For the text-containing cell, return its midpoint in [x, y] coordinate format. 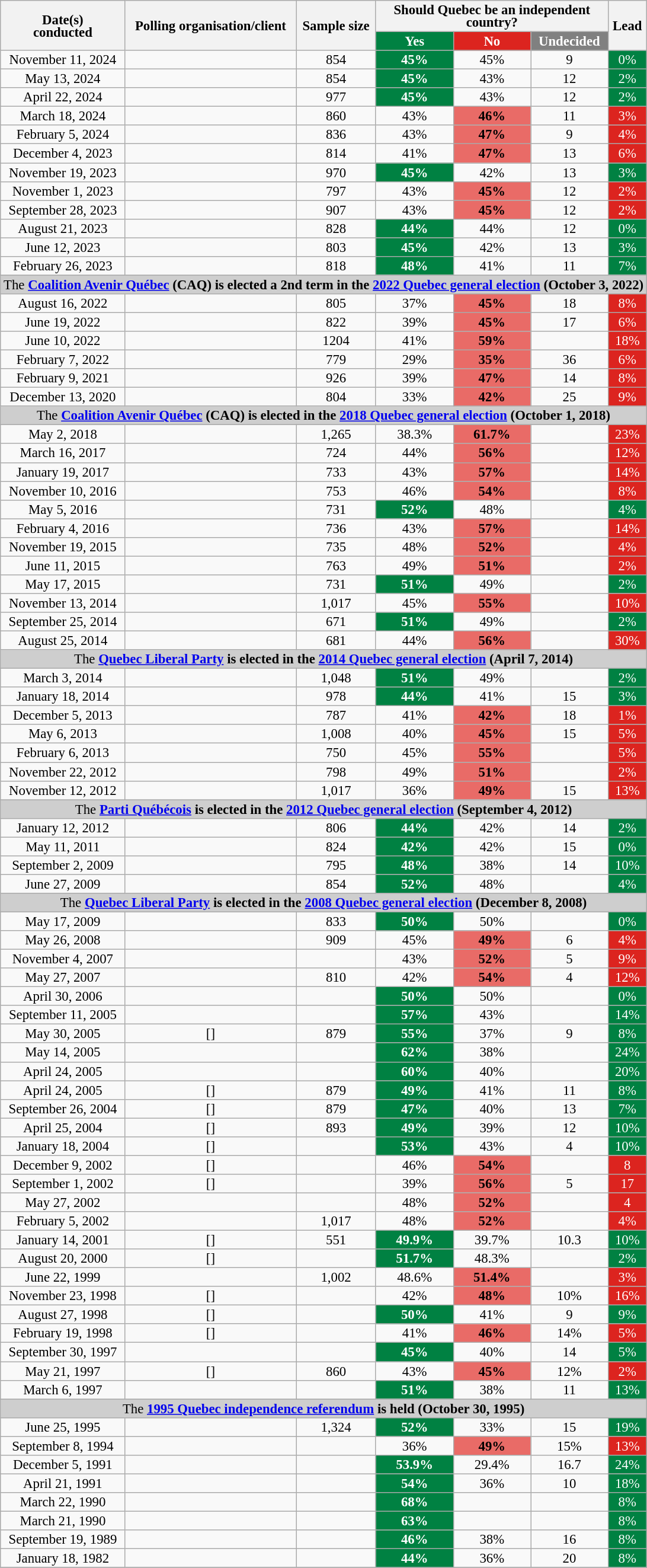
59% [492, 341]
February 5, 2002 [63, 1221]
January 14, 2001 [63, 1240]
62% [415, 1053]
681 [337, 641]
51.4% [492, 1278]
63% [415, 1521]
November 22, 2012 [63, 772]
68% [415, 1502]
March 18, 2024 [63, 116]
25 [570, 397]
1,324 [337, 1427]
60% [415, 1071]
16% [627, 1296]
June 27, 2009 [63, 884]
The 1995 Quebec independence referendum is held (October 30, 1995) [323, 1409]
December 5, 2013 [63, 716]
724 [337, 454]
January 18, 2014 [63, 697]
16.7 [570, 1465]
6 [570, 940]
20% [627, 1071]
September 19, 1989 [63, 1540]
September 11, 2005 [63, 1015]
Undecided [570, 41]
August 21, 2023 [63, 228]
September 1, 2002 [63, 1184]
806 [337, 828]
January 12, 2012 [63, 828]
907 [337, 210]
June 22, 1999 [63, 1278]
June 25, 1995 [63, 1427]
No [492, 41]
February 6, 2013 [63, 753]
August 20, 2000 [63, 1259]
September 25, 2014 [63, 622]
April 22, 2024 [63, 97]
November 23, 1998 [63, 1296]
16 [570, 1540]
May 6, 2013 [63, 734]
May 27, 2002 [63, 1202]
Should Quebec be an independent country? [492, 17]
753 [337, 491]
September 26, 2004 [63, 1109]
803 [337, 247]
The Coalition Avenir Québec (CAQ) is elected a 2nd term in the 2022 Quebec general election (October 3, 2022) [323, 285]
1,265 [337, 435]
December 4, 2023 [63, 154]
15% [570, 1446]
53% [415, 1147]
Yes [415, 41]
May 5, 2016 [63, 509]
551 [337, 1240]
671 [337, 622]
1,002 [337, 1278]
May 2, 2018 [63, 435]
May 26, 2008 [63, 940]
November 19, 2023 [63, 173]
February 4, 2016 [63, 528]
1,048 [337, 678]
763 [337, 566]
January 18, 1982 [63, 1559]
August 16, 2022 [63, 304]
824 [337, 847]
February 9, 2021 [63, 378]
September 28, 2023 [63, 210]
822 [337, 322]
May 17, 2015 [63, 585]
797 [337, 191]
June 11, 2015 [63, 566]
The Parti Québécois is elected in the 2012 Quebec general election (September 4, 2012) [323, 809]
828 [337, 228]
April 25, 2004 [63, 1128]
35% [492, 360]
May 14, 2005 [63, 1053]
909 [337, 940]
804 [337, 397]
June 10, 2022 [63, 341]
May 27, 2007 [63, 978]
926 [337, 378]
February 26, 2023 [63, 266]
38.3% [415, 435]
March 6, 1997 [63, 1390]
The Quebec Liberal Party is elected in the 2008 Quebec general election (December 8, 2008) [323, 903]
818 [337, 266]
810 [337, 978]
48.3% [492, 1259]
May 21, 1997 [63, 1371]
805 [337, 304]
September 2, 2009 [63, 866]
November 13, 2014 [63, 603]
49.9% [415, 1240]
May 13, 2024 [63, 79]
30% [627, 641]
1% [627, 716]
June 12, 2023 [63, 247]
November 11, 2024 [63, 60]
December 5, 1991 [63, 1465]
787 [337, 716]
750 [337, 753]
61.7% [492, 435]
893 [337, 1128]
December 9, 2002 [63, 1165]
977 [337, 97]
798 [337, 772]
19% [627, 1427]
36 [570, 360]
November 19, 2015 [63, 547]
January 18, 2004 [63, 1147]
August 25, 2014 [63, 641]
Polling organisation/client [211, 25]
March 3, 2014 [63, 678]
November 10, 2016 [63, 491]
The Coalition Avenir Québec (CAQ) is elected in the 2018 Quebec general election (October 1, 2018) [323, 416]
March 21, 1990 [63, 1521]
779 [337, 360]
December 13, 2020 [63, 397]
10 [570, 1483]
May 17, 2009 [63, 921]
May 30, 2005 [63, 1034]
48.6% [415, 1278]
Lead [627, 25]
836 [337, 135]
March 22, 1990 [63, 1502]
795 [337, 866]
November 12, 2012 [63, 790]
February 5, 2024 [63, 135]
970 [337, 173]
August 27, 1998 [63, 1315]
September 8, 1994 [63, 1446]
March 16, 2017 [63, 454]
Sample size [337, 25]
1,008 [337, 734]
September 30, 1997 [63, 1352]
February 7, 2022 [63, 360]
735 [337, 547]
May 11, 2011 [63, 847]
53.9% [415, 1465]
833 [337, 921]
814 [337, 154]
February 19, 1998 [63, 1334]
978 [337, 697]
January 19, 2017 [63, 472]
1204 [337, 341]
29.4% [492, 1465]
29% [415, 360]
June 19, 2022 [63, 322]
November 1, 2023 [63, 191]
20 [570, 1559]
The Quebec Liberal Party is elected in the 2014 Quebec general election (April 7, 2014) [323, 659]
733 [337, 472]
April 30, 2006 [63, 997]
736 [337, 528]
23% [627, 435]
8 [627, 1165]
51.7% [415, 1259]
November 4, 2007 [63, 959]
39.7% [492, 1240]
April 21, 1991 [63, 1483]
Date(s)conducted [63, 25]
10.3 [570, 1240]
